Detect which cell encompasses the target text, then output its (X, Y) center coordinate. 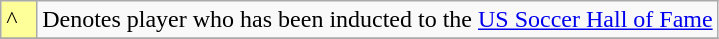
^ (19, 20)
Denotes player who has been inducted to the US Soccer Hall of Fame (378, 20)
